Determine the [X, Y] coordinate at the center of the cell enclosing the given text.  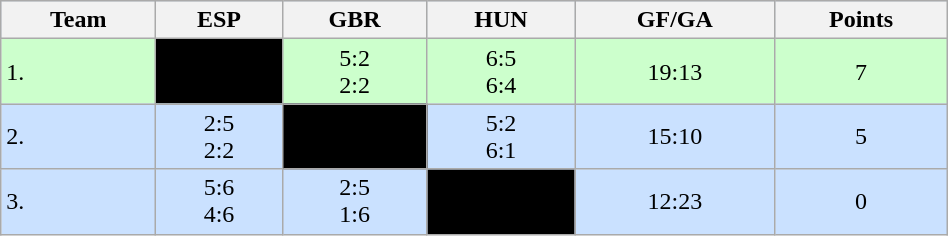
12:23 [675, 202]
GBR [354, 20]
15:10 [675, 136]
2. [78, 136]
0 [861, 202]
ESP [219, 20]
Team [78, 20]
2:52:2 [219, 136]
5:64:6 [219, 202]
2:51:6 [354, 202]
5:26:1 [501, 136]
5 [861, 136]
Points [861, 20]
6:56:4 [501, 72]
7 [861, 72]
HUN [501, 20]
5:22:2 [354, 72]
GF/GA [675, 20]
19:13 [675, 72]
1. [78, 72]
3. [78, 202]
